Return the [X, Y] coordinate for the center point of the cell that contains the specified text.  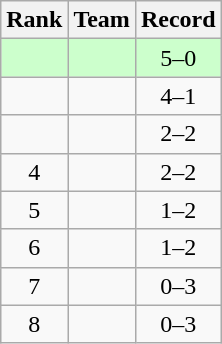
5–0 [178, 58]
Rank [34, 20]
4 [34, 172]
8 [34, 324]
5 [34, 210]
6 [34, 248]
7 [34, 286]
Record [178, 20]
4–1 [178, 96]
Team [102, 20]
